Capture the cell that displays the provided text and extract its (X, Y) central coordinate. 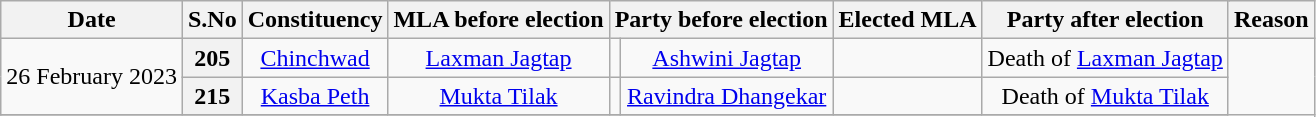
215 (212, 96)
Death of Mukta Tilak (1105, 96)
Chinchwad (315, 58)
Date (92, 20)
205 (212, 58)
Ashwini Jagtap (726, 58)
Death of Laxman Jagtap (1105, 58)
Reason (1271, 20)
S.No (212, 20)
Laxman Jagtap (498, 58)
Mukta Tilak (498, 96)
Party after election (1105, 20)
Ravindra Dhangekar (726, 96)
Constituency (315, 20)
Elected MLA (908, 20)
MLA before election (498, 20)
26 February 2023 (92, 77)
Party before election (721, 20)
Kasba Peth (315, 96)
